Provide the (x, y) coordinate of the cell's center where the given text is located.  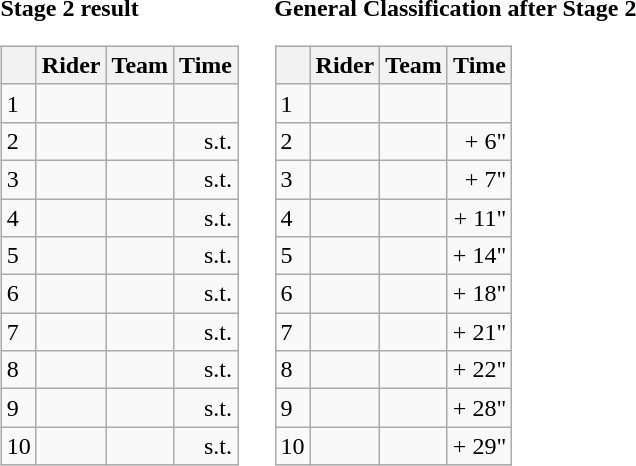
+ 21" (479, 332)
+ 11" (479, 217)
+ 28" (479, 408)
+ 6" (479, 141)
+ 18" (479, 294)
+ 7" (479, 179)
+ 29" (479, 446)
+ 22" (479, 370)
+ 14" (479, 256)
